Provide the (X, Y) coordinate of the cell's center where the given text is located.  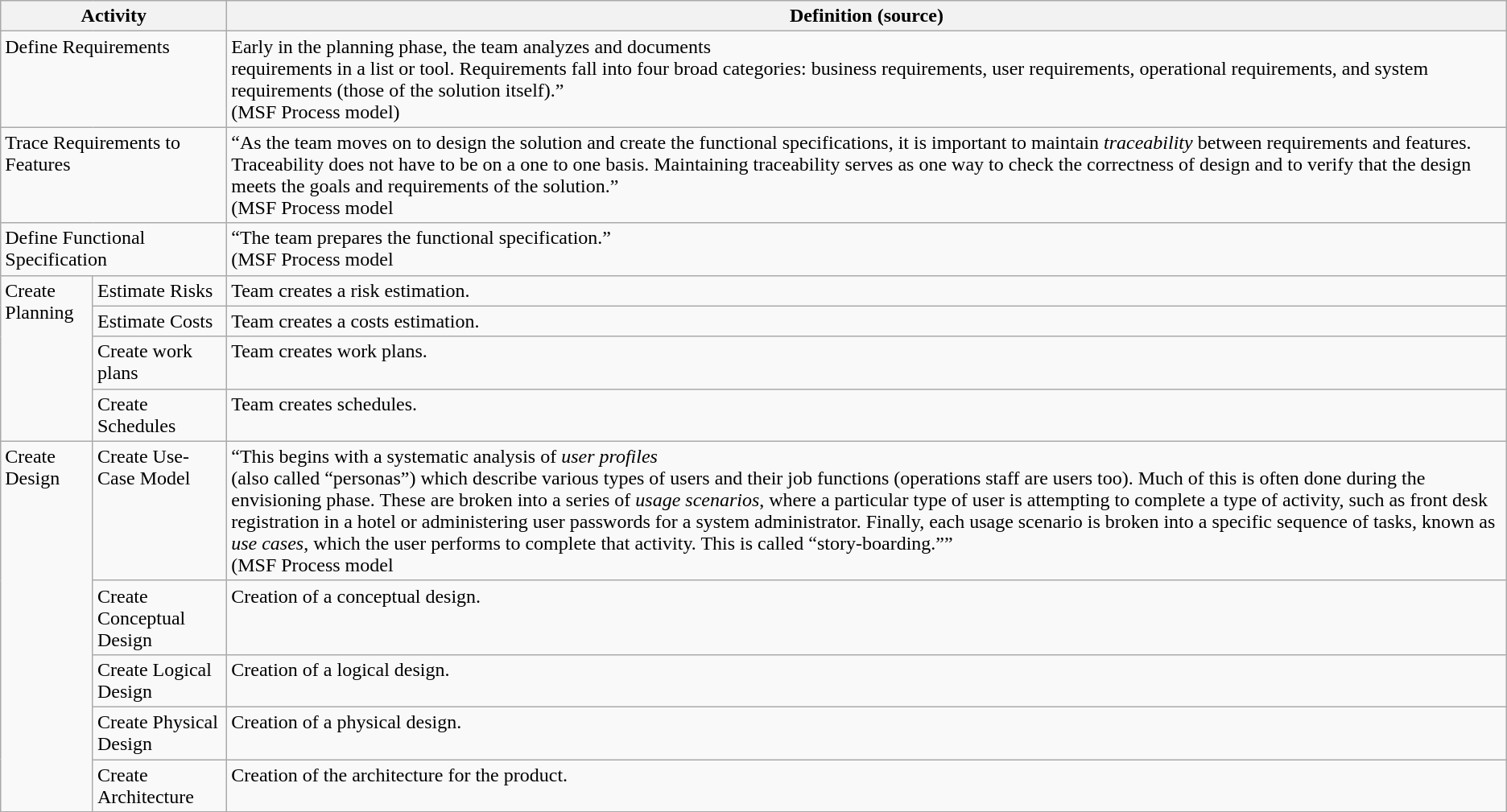
“The team prepares the functional specification.”(MSF Process model (867, 249)
Trace Requirements to Features (114, 175)
Create Use-Case Model (159, 510)
Creation of a conceptual design. (867, 617)
Create Design (47, 626)
Estimate Risks (159, 291)
Define Requirements (114, 79)
Estimate Costs (159, 321)
Team creates work plans. (867, 362)
Create Conceptual Design (159, 617)
Define Functional Specification (114, 249)
Create Architecture (159, 785)
Creation of the architecture for the product. (867, 785)
Definition (source) (867, 16)
Team creates a risk estimation. (867, 291)
Team creates a costs estimation. (867, 321)
Create Logical Design (159, 681)
Team creates schedules. (867, 415)
Create Schedules (159, 415)
Create Planning (47, 358)
Creation of a logical design. (867, 681)
Create work plans (159, 362)
Creation of a physical design. (867, 732)
Activity (114, 16)
Create Physical Design (159, 732)
